Identify which cell holds the provided text, then report its (X, Y) central coordinate. 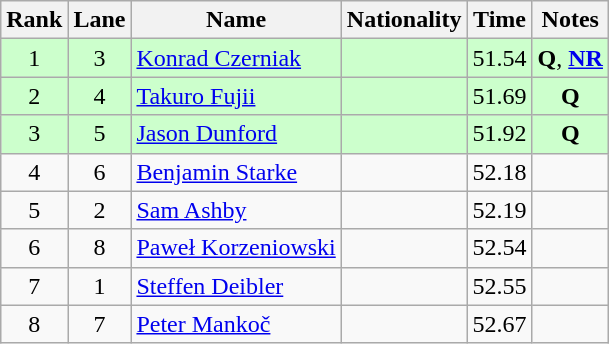
Notes (570, 20)
51.54 (500, 58)
52.54 (500, 248)
Time (500, 20)
52.55 (500, 286)
Rank (34, 20)
Lane (100, 20)
52.67 (500, 324)
52.18 (500, 172)
Paweł Korzeniowski (236, 248)
Konrad Czerniak (236, 58)
Takuro Fujii (236, 96)
Jason Dunford (236, 134)
Sam Ashby (236, 210)
Nationality (404, 20)
52.19 (500, 210)
Name (236, 20)
Q, NR (570, 58)
Benjamin Starke (236, 172)
Steffen Deibler (236, 286)
51.69 (500, 96)
Peter Mankoč (236, 324)
51.92 (500, 134)
